Search for the cell housing the specified text and yield its [x, y] center coordinate. 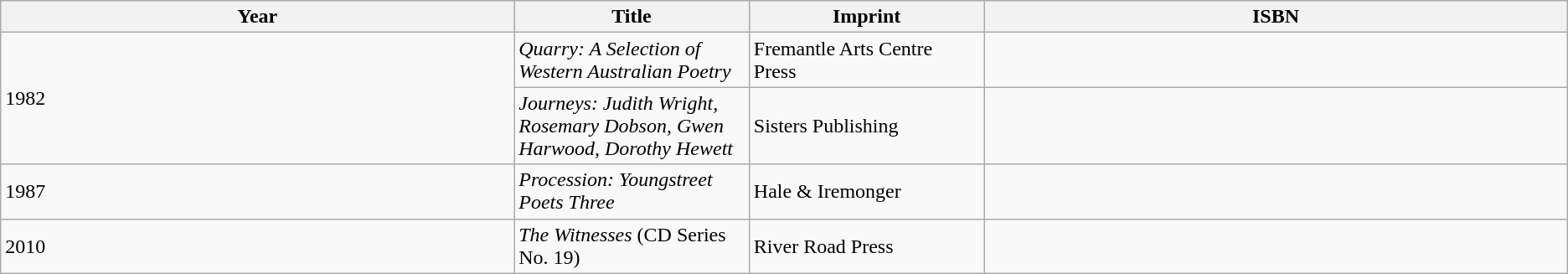
1987 [258, 191]
Imprint [866, 17]
Journeys: Judith Wright, Rosemary Dobson, Gwen Harwood, Dorothy Hewett [632, 126]
1982 [258, 99]
Quarry: A Selection of Western Australian Poetry [632, 60]
Fremantle Arts Centre Press [866, 60]
2010 [258, 246]
ISBN [1276, 17]
Sisters Publishing [866, 126]
Hale & Iremonger [866, 191]
Title [632, 17]
Procession: Youngstreet Poets Three [632, 191]
The Witnesses (CD Series No. 19) [632, 246]
River Road Press [866, 246]
Year [258, 17]
